Extract the [x, y] coordinate from the center of the cell holding the provided text.  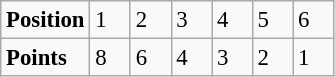
Points [46, 58]
8 [110, 58]
Position [46, 20]
5 [272, 20]
